Provide the [x, y] coordinate of the cell's center where the given text is located.  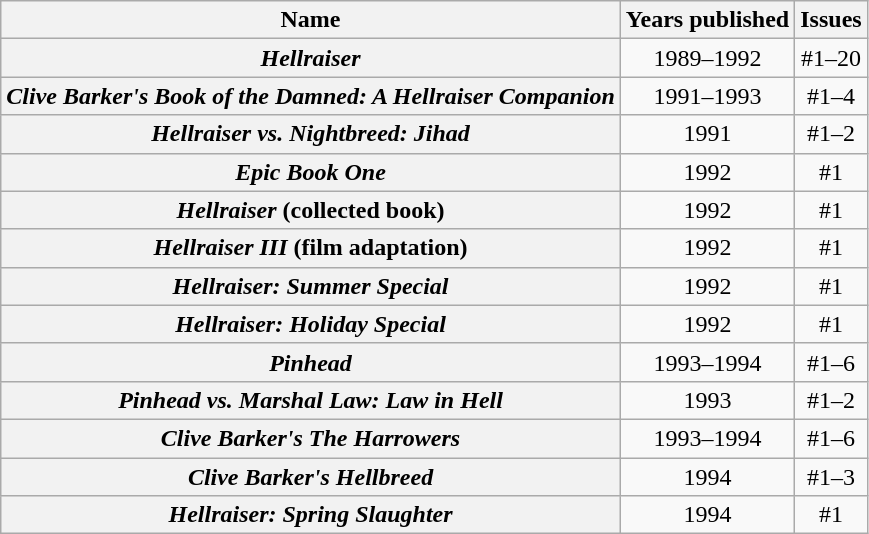
#1–4 [831, 96]
Epic Book One [311, 172]
Hellraiser: Holiday Special [311, 324]
Hellraiser (collected book) [311, 210]
Name [311, 20]
Pinhead [311, 362]
#1–20 [831, 58]
Hellraiser: Spring Slaughter [311, 515]
Hellraiser: Summer Special [311, 286]
1989–1992 [707, 58]
#1–3 [831, 477]
Hellraiser III (film adaptation) [311, 248]
1993 [707, 400]
Clive Barker's Hellbreed [311, 477]
Issues [831, 20]
1991 [707, 134]
Clive Barker's Book of the Damned: A Hellraiser Companion [311, 96]
Pinhead vs. Marshal Law: Law in Hell [311, 400]
Years published [707, 20]
1991–1993 [707, 96]
Hellraiser [311, 58]
Clive Barker's The Harrowers [311, 438]
Hellraiser vs. Nightbreed: Jihad [311, 134]
